Provide the [x, y] coordinate of the cell's center where the given text is located.  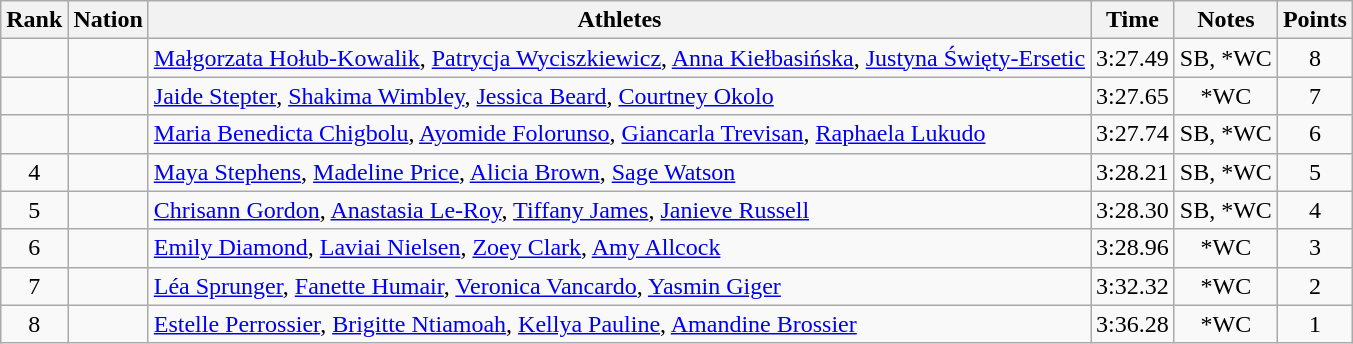
Notes [1226, 20]
3:28.30 [1133, 210]
3:27.65 [1133, 96]
Maya Stephens, Madeline Price, Alicia Brown, Sage Watson [619, 172]
Estelle Perrossier, Brigitte Ntiamoah, Kellya Pauline, Amandine Brossier [619, 324]
3:32.32 [1133, 286]
Nation [108, 20]
3:36.28 [1133, 324]
Maria Benedicta Chigbolu, Ayomide Folorunso, Giancarla Trevisan, Raphaela Lukudo [619, 134]
Time [1133, 20]
3 [1314, 248]
2 [1314, 286]
Points [1314, 20]
Małgorzata Hołub-Kowalik, Patrycja Wyciszkiewicz, Anna Kiełbasińska, Justyna Święty-Ersetic [619, 58]
Léa Sprunger, Fanette Humair, Veronica Vancardo, Yasmin Giger [619, 286]
3:28.96 [1133, 248]
3:28.21 [1133, 172]
Rank [34, 20]
Emily Diamond, Laviai Nielsen, Zoey Clark, Amy Allcock [619, 248]
Chrisann Gordon, Anastasia Le-Roy, Tiffany James, Janieve Russell [619, 210]
Jaide Stepter, Shakima Wimbley, Jessica Beard, Courtney Okolo [619, 96]
1 [1314, 324]
Athletes [619, 20]
3:27.49 [1133, 58]
3:27.74 [1133, 134]
